Locate the cell with the specified text and output its (x, y) center coordinate. 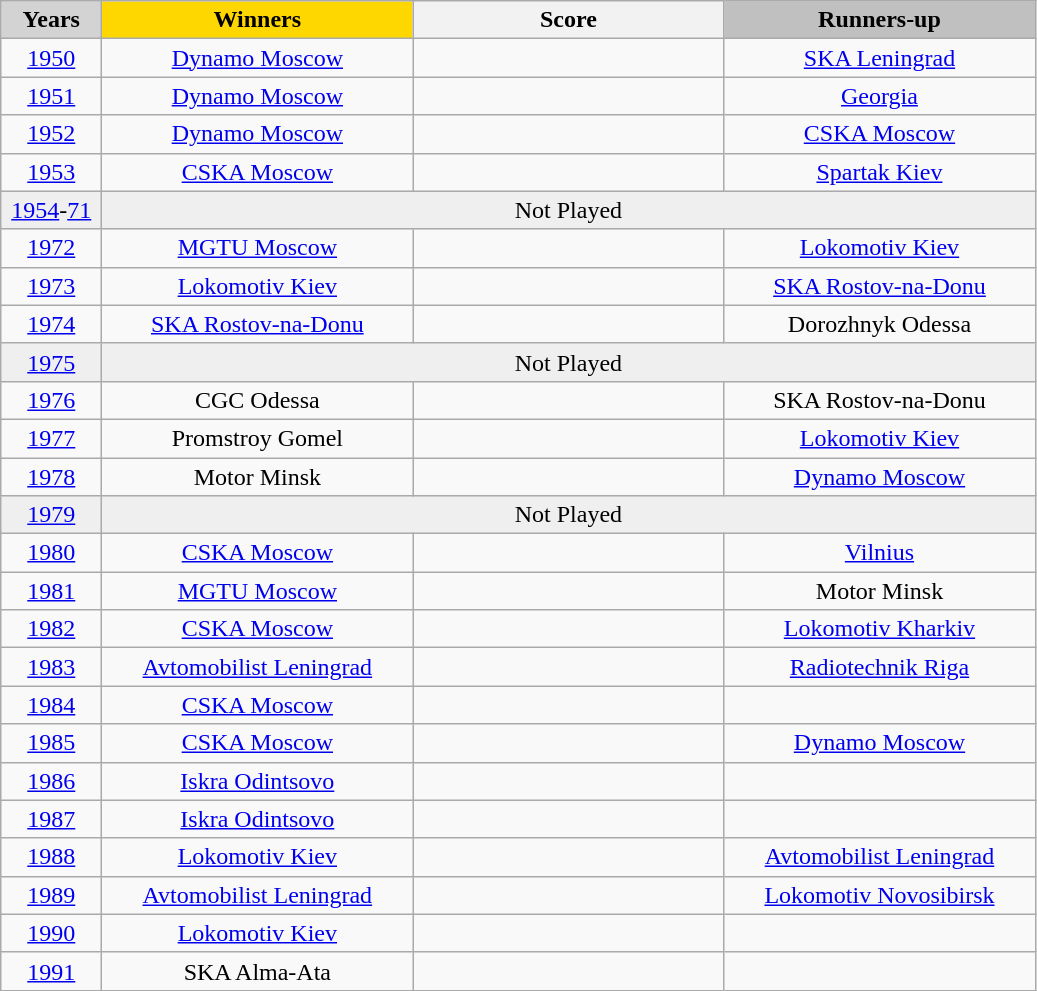
1973 (52, 286)
Georgia (880, 96)
SKA Alma-Ata (258, 971)
Lokomotiv Novosibirsk (880, 895)
1954-71 (52, 210)
Radiotechnik Riga (880, 667)
1987 (52, 819)
1951 (52, 96)
Promstroy Gomel (258, 438)
1988 (52, 857)
Score (568, 20)
1974 (52, 324)
1950 (52, 58)
Years (52, 20)
1991 (52, 971)
1975 (52, 362)
SKA Leningrad (880, 58)
1953 (52, 172)
Lokomotiv Kharkiv (880, 629)
1976 (52, 400)
1952 (52, 134)
1982 (52, 629)
1972 (52, 248)
CGC Odessa (258, 400)
Vilnius (880, 553)
1979 (52, 515)
Winners (258, 20)
1977 (52, 438)
1990 (52, 933)
Runners-up (880, 20)
1981 (52, 591)
1978 (52, 477)
1984 (52, 705)
1983 (52, 667)
Spartak Kiev (880, 172)
1986 (52, 781)
1985 (52, 743)
Dorozhnyk Odessa (880, 324)
1980 (52, 553)
1989 (52, 895)
